Identify which cell holds the provided text, then report its [X, Y] central coordinate. 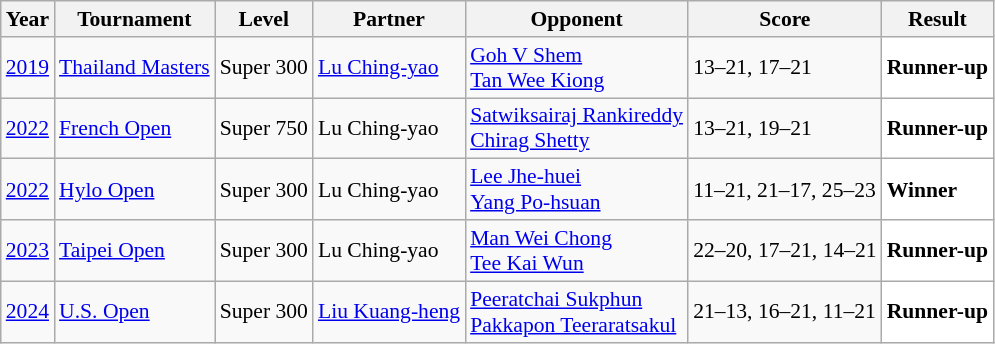
Level [264, 19]
11–21, 21–17, 25–23 [785, 190]
13–21, 19–21 [785, 128]
Opponent [576, 19]
Year [28, 19]
Hylo Open [134, 190]
2023 [28, 250]
Result [938, 19]
Winner [938, 190]
Partner [389, 19]
Peeratchai Sukphun Pakkapon Teeraratsakul [576, 312]
Tournament [134, 19]
Lee Jhe-huei Yang Po-hsuan [576, 190]
21–13, 16–21, 11–21 [785, 312]
Liu Kuang-heng [389, 312]
Taipei Open [134, 250]
Satwiksairaj Rankireddy Chirag Shetty [576, 128]
13–21, 17–21 [785, 68]
French Open [134, 128]
Score [785, 19]
U.S. Open [134, 312]
2019 [28, 68]
2024 [28, 312]
Man Wei Chong Tee Kai Wun [576, 250]
Super 750 [264, 128]
Goh V Shem Tan Wee Kiong [576, 68]
Thailand Masters [134, 68]
22–20, 17–21, 14–21 [785, 250]
